Pinpoint the cell where the given text exists, returning its (X, Y) midpoint coordinate. 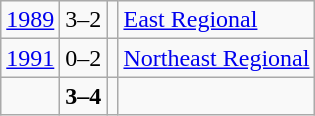
1989 (30, 20)
Northeast Regional (216, 58)
0–2 (84, 58)
1991 (30, 58)
3–2 (84, 20)
East Regional (216, 20)
3–4 (84, 96)
